Find where the given text appears and provide that cell's center as [X, Y] coordinate. 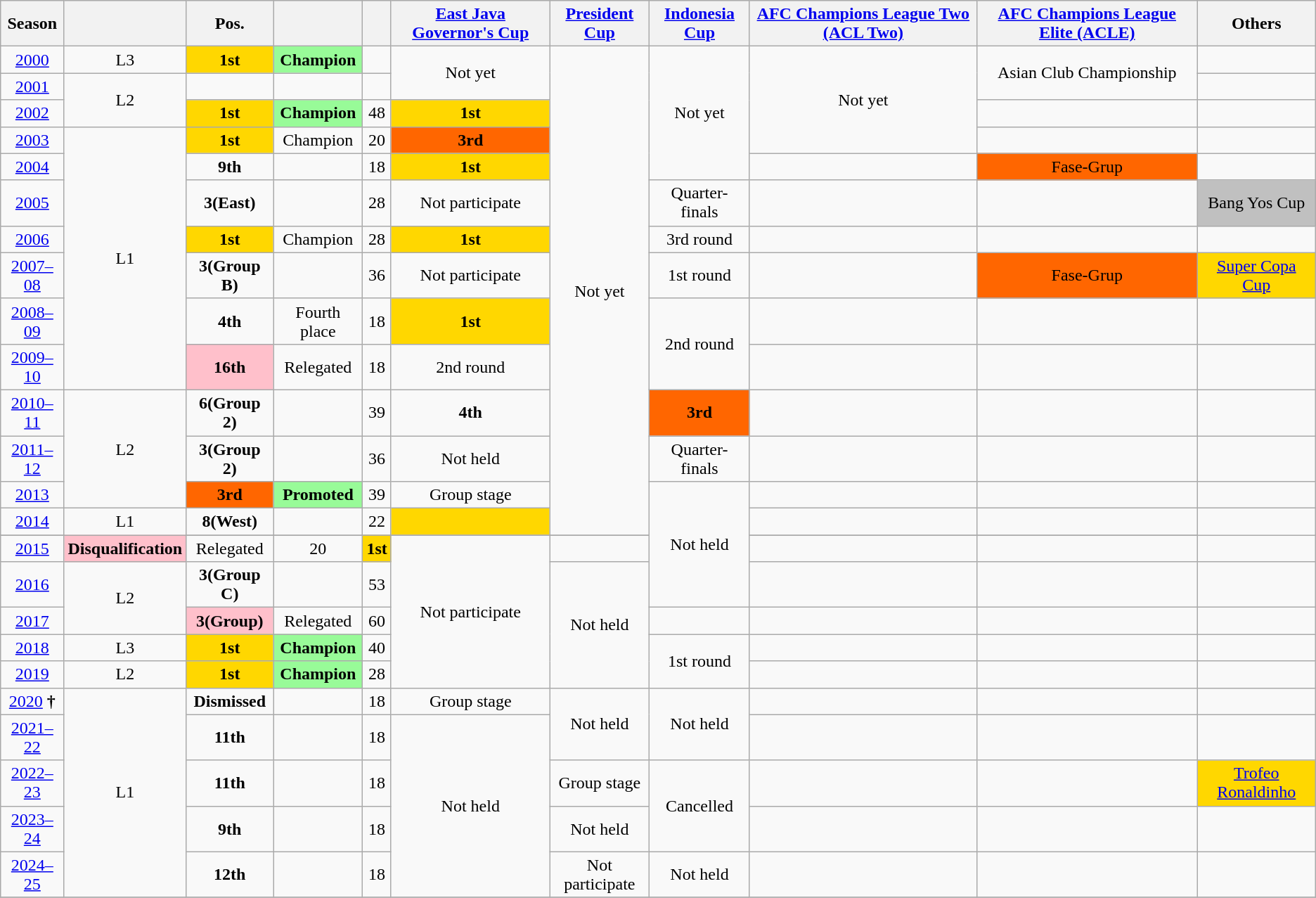
Super Copa Cup [1256, 276]
6(Group 2) [230, 412]
Trofeo Ronaldinho [1256, 783]
2024–25 [32, 875]
53 [377, 585]
Disqualification [125, 549]
2002 [32, 113]
Others [1256, 24]
2021–22 [32, 737]
8(West) [230, 522]
3(Group 2) [230, 458]
Dismissed [230, 701]
2023–24 [32, 828]
2010–11 [32, 412]
2016 [32, 585]
3(Group C) [230, 585]
2005 [32, 203]
East Java Governor's Cup [470, 24]
Season [32, 24]
2020 † [32, 701]
40 [377, 648]
2018 [32, 648]
Fourth place [318, 321]
Asian Club Championship [1087, 73]
2011–12 [32, 458]
2007–08 [32, 276]
3rd round [700, 239]
2017 [32, 621]
AFC Champions League Two (ACL Two) [863, 24]
Cancelled [700, 806]
2006 [32, 239]
2013 [32, 495]
2022–23 [32, 783]
AFC Champions League Elite (ACLE) [1087, 24]
Bang Yos Cup [1256, 203]
60 [377, 621]
Pos. [230, 24]
2015 [32, 549]
2000 [32, 60]
12th [230, 875]
2001 [32, 86]
2008–09 [32, 321]
2009–10 [32, 367]
22 [377, 522]
3(Group B) [230, 276]
2003 [32, 140]
2004 [32, 167]
2014 [32, 522]
3(Group) [230, 621]
3(East) [230, 203]
48 [377, 113]
2019 [32, 674]
President Cup [599, 24]
Promoted [318, 495]
Indonesia Cup [700, 24]
16th [230, 367]
